Determine the (X, Y) coordinate at the center of the cell enclosing the given text.  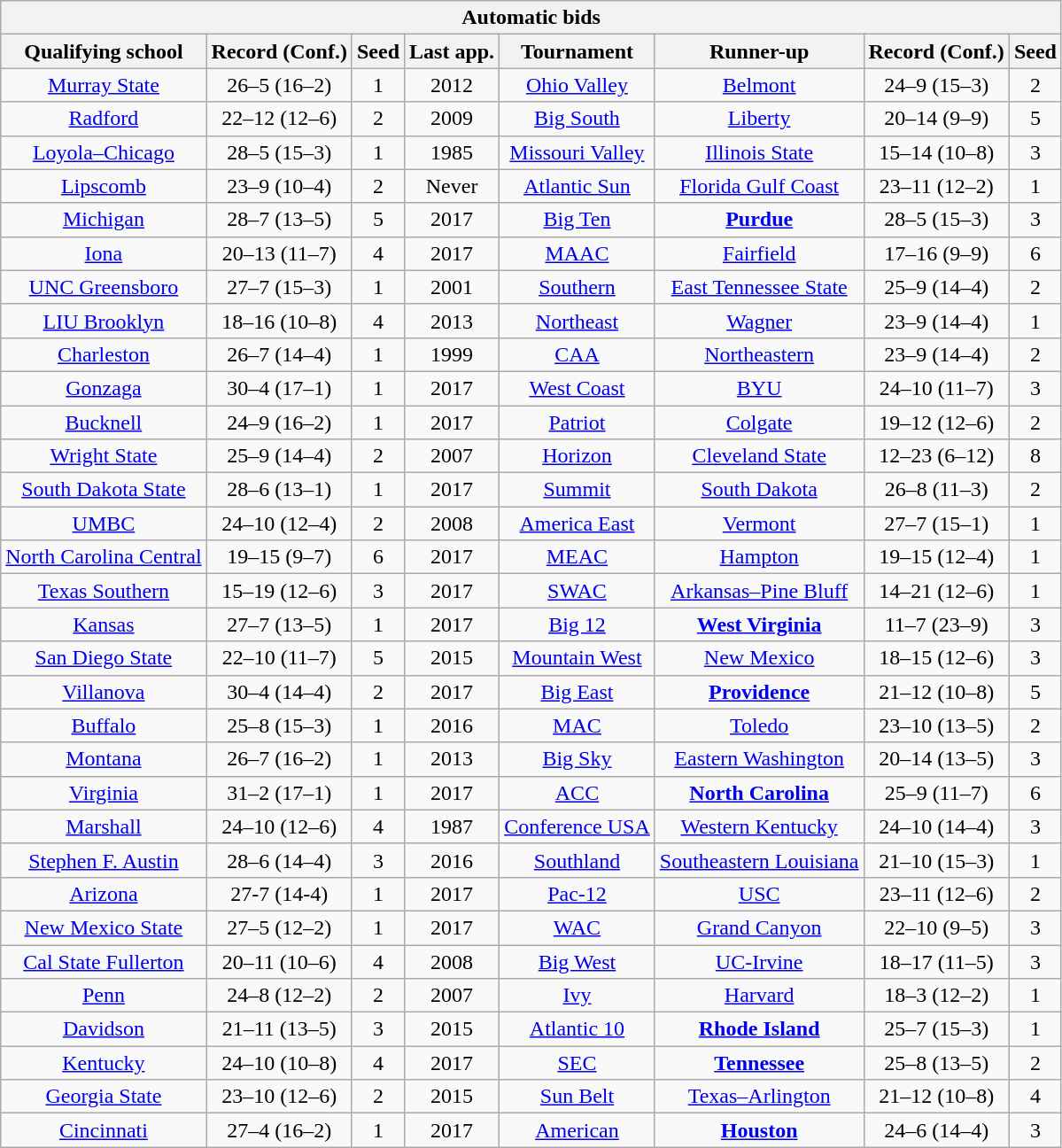
Southeastern Louisiana (759, 860)
24–10 (11–7) (936, 388)
Northeastern (759, 354)
1999 (452, 354)
ACC (578, 793)
24–10 (12–6) (279, 826)
Qualifying school (104, 51)
Ohio Valley (578, 85)
1987 (452, 826)
14–21 (12–6) (936, 591)
Texas–Arlington (759, 1097)
Vermont (759, 524)
Lipscomb (104, 186)
25–8 (13–5) (936, 1063)
West Virginia (759, 624)
Georgia State (104, 1097)
24–10 (14–4) (936, 826)
SEC (578, 1063)
12–23 (6–12) (936, 456)
1985 (452, 152)
Iona (104, 253)
21–10 (15–3) (936, 860)
Big 12 (578, 624)
New Mexico State (104, 927)
Liberty (759, 119)
Wright State (104, 456)
22–10 (9–5) (936, 927)
Automatic bids (531, 18)
BYU (759, 388)
23–11 (12–6) (936, 894)
26–7 (14–4) (279, 354)
American (578, 1130)
27–5 (12–2) (279, 927)
Runner-up (759, 51)
Davidson (104, 1029)
Penn (104, 996)
24–10 (10–8) (279, 1063)
Atlantic Sun (578, 186)
20–11 (10–6) (279, 961)
27–7 (13–5) (279, 624)
Toledo (759, 725)
USC (759, 894)
2009 (452, 119)
20–14 (9–9) (936, 119)
18–17 (11–5) (936, 961)
Murray State (104, 85)
Montana (104, 759)
27-7 (14-4) (279, 894)
UC-Irvine (759, 961)
South Dakota State (104, 490)
Rhode Island (759, 1029)
25–9 (11–7) (936, 793)
UNC Greensboro (104, 287)
27–7 (15–1) (936, 524)
Tennessee (759, 1063)
Fairfield (759, 253)
Colgate (759, 423)
23–9 (10–4) (279, 186)
MAAC (578, 253)
27–4 (16–2) (279, 1130)
24–6 (14–4) (936, 1130)
Belmont (759, 85)
15–19 (12–6) (279, 591)
Michigan (104, 220)
Missouri Valley (578, 152)
Sun Belt (578, 1097)
Last app. (452, 51)
24–9 (15–3) (936, 85)
Wagner (759, 321)
MEAC (578, 557)
31–2 (17–1) (279, 793)
Buffalo (104, 725)
West Coast (578, 388)
Big South (578, 119)
18–16 (10–8) (279, 321)
Virginia (104, 793)
18–15 (12–6) (936, 658)
28–6 (14–4) (279, 860)
Summit (578, 490)
2001 (452, 287)
11–7 (23–9) (936, 624)
20–13 (11–7) (279, 253)
24–9 (16–2) (279, 423)
Arkansas–Pine Bluff (759, 591)
America East (578, 524)
25–7 (15–3) (936, 1029)
24–8 (12–2) (279, 996)
20–14 (13–5) (936, 759)
Pac-12 (578, 894)
30–4 (14–4) (279, 692)
Villanova (104, 692)
21–11 (13–5) (279, 1029)
23–11 (12–2) (936, 186)
East Tennessee State (759, 287)
Harvard (759, 996)
Hampton (759, 557)
Kansas (104, 624)
Cincinnati (104, 1130)
Horizon (578, 456)
Cleveland State (759, 456)
Southland (578, 860)
8 (1035, 456)
Conference USA (578, 826)
27–7 (15–3) (279, 287)
28–6 (13–1) (279, 490)
30–4 (17–1) (279, 388)
23–10 (12–6) (279, 1097)
Big East (578, 692)
25–8 (15–3) (279, 725)
26–5 (16–2) (279, 85)
Western Kentucky (759, 826)
Patriot (578, 423)
15–14 (10–8) (936, 152)
Mountain West (578, 658)
Florida Gulf Coast (759, 186)
Charleston (104, 354)
19–12 (12–6) (936, 423)
Cal State Fullerton (104, 961)
Radford (104, 119)
Bucknell (104, 423)
24–10 (12–4) (279, 524)
Northeast (578, 321)
New Mexico (759, 658)
Tournament (578, 51)
26–7 (16–2) (279, 759)
Gonzaga (104, 388)
19–15 (12–4) (936, 557)
Big West (578, 961)
22–10 (11–7) (279, 658)
17–16 (9–9) (936, 253)
UMBC (104, 524)
26–8 (11–3) (936, 490)
MAC (578, 725)
23–10 (13–5) (936, 725)
Ivy (578, 996)
Atlantic 10 (578, 1029)
19–15 (9–7) (279, 557)
Purdue (759, 220)
Never (452, 186)
Marshall (104, 826)
South Dakota (759, 490)
Big Ten (578, 220)
2012 (452, 85)
Eastern Washington (759, 759)
Illinois State (759, 152)
Arizona (104, 894)
Southern (578, 287)
Grand Canyon (759, 927)
CAA (578, 354)
22–12 (12–6) (279, 119)
WAC (578, 927)
Kentucky (104, 1063)
LIU Brooklyn (104, 321)
Providence (759, 692)
Loyola–Chicago (104, 152)
North Carolina Central (104, 557)
SWAC (578, 591)
Texas Southern (104, 591)
Houston (759, 1130)
North Carolina (759, 793)
Big Sky (578, 759)
Stephen F. Austin (104, 860)
28–7 (13–5) (279, 220)
18–3 (12–2) (936, 996)
San Diego State (104, 658)
